For the text-containing cell, return its midpoint in [X, Y] coordinate format. 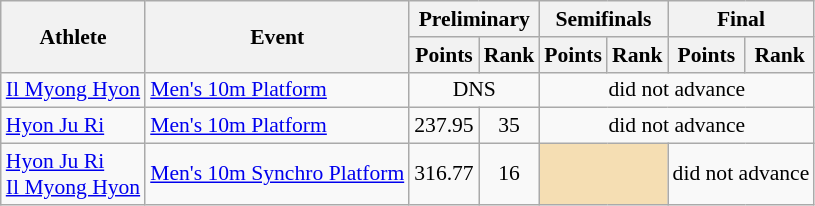
Hyon Ju Ri [73, 126]
237.95 [444, 126]
Final [742, 19]
Event [277, 36]
Hyon Ju RiIl Myong Hyon [73, 174]
Il Myong Hyon [73, 90]
Semifinals [603, 19]
Athlete [73, 36]
16 [510, 174]
Men's 10m Synchro Platform [277, 174]
Preliminary [474, 19]
35 [510, 126]
DNS [474, 90]
316.77 [444, 174]
